Output the [X, Y] coordinate of the center of the cell containing the given text.  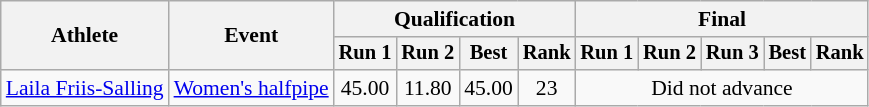
Final [722, 19]
Event [252, 36]
Women's halfpipe [252, 88]
Did not advance [722, 88]
Qualification [455, 19]
23 [547, 88]
Laila Friis-Salling [85, 88]
Athlete [85, 36]
Run 3 [732, 54]
11.80 [428, 88]
